Pinpoint the cell where the given text exists, returning its (X, Y) midpoint coordinate. 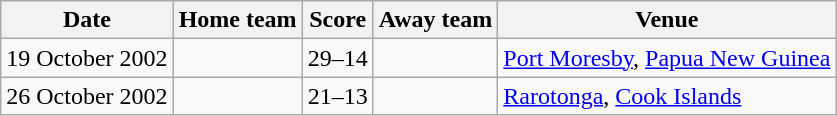
Home team (238, 20)
Rarotonga, Cook Islands (667, 96)
29–14 (338, 58)
Venue (667, 20)
Away team (436, 20)
26 October 2002 (87, 96)
Date (87, 20)
21–13 (338, 96)
Score (338, 20)
19 October 2002 (87, 58)
Port Moresby, Papua New Guinea (667, 58)
